Capture the cell that displays the provided text and extract its (x, y) central coordinate. 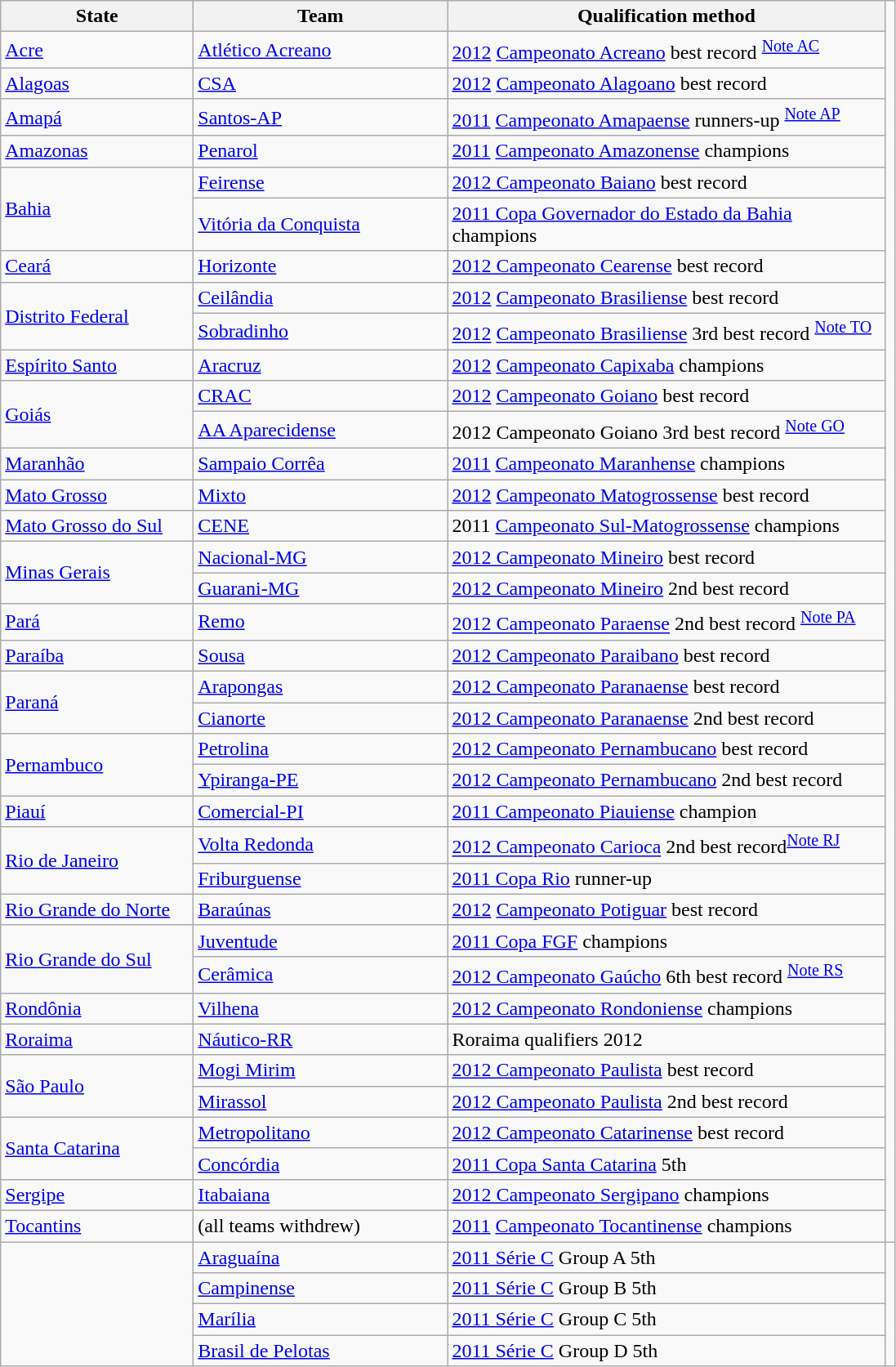
2011 Série C Group B 5th (666, 1289)
Vilhena (320, 1008)
Penarol (320, 151)
2011 Campeonato Tocantinense champions (666, 1226)
Friburguense (320, 878)
Náutico-RR (320, 1039)
2012 Campeonato Paulista 2nd best record (666, 1101)
CSA (320, 83)
Araguaína (320, 1258)
Horizonte (320, 266)
Roraima (97, 1039)
Team (320, 16)
CRAC (320, 396)
Sobradinho (320, 332)
Ceará (97, 266)
2012 Campeonato Brasiliense best record (666, 297)
2012 Campeonato Rondoniense champions (666, 1008)
2011 Série C Group C 5th (666, 1320)
Petrolina (320, 749)
Pará (97, 623)
Nacional-MG (320, 557)
2012 Campeonato Potiguar best record (666, 909)
Distrito Federal (97, 315)
2011 Campeonato Amapaense runners-up Note AP (666, 118)
Tocantins (97, 1226)
Remo (320, 623)
CENE (320, 526)
Alagoas (97, 83)
Juventude (320, 940)
Comercial-PI (320, 811)
2012 Campeonato Paraibano best record (666, 655)
Mixto (320, 495)
Aracruz (320, 365)
Volta Redonda (320, 845)
Vitória da Conquista (320, 224)
Rio Grande do Norte (97, 909)
2012 Campeonato Baiano best record (666, 182)
2012 Campeonato Pernambucano best record (666, 749)
Paraíba (97, 655)
Metropolitano (320, 1132)
Guarani-MG (320, 588)
Rio Grande do Sul (97, 959)
AA Aparecidense (320, 430)
Ypiranga-PE (320, 780)
Arapongas (320, 686)
Santos-AP (320, 118)
Rio de Janeiro (97, 861)
Cianorte (320, 718)
Mato Grosso (97, 495)
2012 Campeonato Mineiro best record (666, 557)
Piauí (97, 811)
Campinense (320, 1289)
2012 Campeonato Matogrossense best record (666, 495)
Espírito Santo (97, 365)
Amazonas (97, 151)
Atlético Acreano (320, 51)
2011 Campeonato Amazonense champions (666, 151)
2012 Campeonato Paranaense best record (666, 686)
2012 Campeonato Goiano best record (666, 396)
Itabaiana (320, 1195)
2012 Campeonato Paranaense 2nd best record (666, 718)
2012 Campeonato Pernambucano 2nd best record (666, 780)
Feirense (320, 182)
Goiás (97, 415)
Brasil de Pelotas (320, 1351)
Bahia (97, 209)
Sampaio Corrêa (320, 464)
Sergipe (97, 1195)
2012 Campeonato Carioca 2nd best recordNote RJ (666, 845)
Ceilândia (320, 297)
2012 Campeonato Goiano 3rd best record Note GO (666, 430)
Mogi Mirim (320, 1070)
2011 Copa Governador do Estado da Bahia champions (666, 224)
State (97, 16)
2012 Campeonato Paulista best record (666, 1070)
2011 Campeonato Maranhense champions (666, 464)
2011 Série C Group D 5th (666, 1351)
2011 Campeonato Piauiense champion (666, 811)
Maranhão (97, 464)
Acre (97, 51)
Sousa (320, 655)
2012 Campeonato Mineiro 2nd best record (666, 588)
2012 Campeonato Paraense 2nd best record Note PA (666, 623)
Paraná (97, 702)
Roraima qualifiers 2012 (666, 1039)
Concórdia (320, 1164)
2012 Campeonato Brasiliense 3rd best record Note TO (666, 332)
Amapá (97, 118)
Mirassol (320, 1101)
2011 Copa Rio runner-up (666, 878)
Rondônia (97, 1008)
2011 Copa FGF champions (666, 940)
2012 Campeonato Alagoano best record (666, 83)
Qualification method (666, 16)
2012 Campeonato Catarinense best record (666, 1132)
Pernambuco (97, 765)
2012 Campeonato Gaúcho 6th best record Note RS (666, 976)
São Paulo (97, 1086)
2012 Campeonato Sergipano champions (666, 1195)
2012 Campeonato Acreano best record Note AC (666, 51)
Baraúnas (320, 909)
Santa Catarina (97, 1148)
2012 Campeonato Cearense best record (666, 266)
2011 Copa Santa Catarina 5th (666, 1164)
Mato Grosso do Sul (97, 526)
Cerâmica (320, 976)
Minas Gerais (97, 573)
2011 Série C Group A 5th (666, 1258)
2011 Campeonato Sul-Matogrossense champions (666, 526)
2012 Campeonato Capixaba champions (666, 365)
Marília (320, 1320)
(all teams withdrew) (320, 1226)
